For the text-containing cell, return its midpoint in [X, Y] coordinate format. 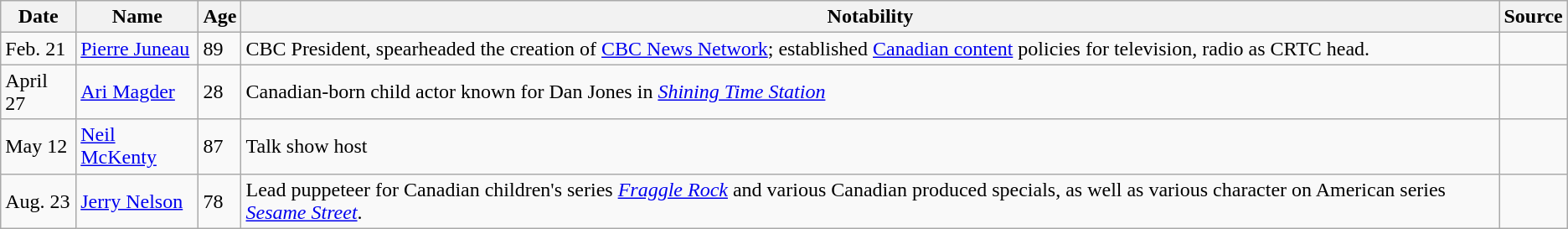
Neil McKenty [137, 146]
Ari Magder [137, 92]
Canadian-born child actor known for Dan Jones in Shining Time Station [870, 92]
Talk show host [870, 146]
April 27 [39, 92]
87 [219, 146]
78 [219, 201]
Notability [870, 17]
Date [39, 17]
Aug. 23 [39, 201]
Age [219, 17]
Source [1533, 17]
CBC President, spearheaded the creation of CBC News Network; established Canadian content policies for television, radio as CRTC head. [870, 49]
Name [137, 17]
Jerry Nelson [137, 201]
89 [219, 49]
Feb. 21 [39, 49]
May 12 [39, 146]
28 [219, 92]
Pierre Juneau [137, 49]
